Extract the (x, y) coordinate from the center of the cell holding the provided text.  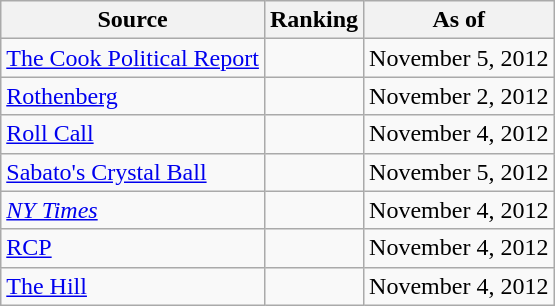
Source (133, 20)
Roll Call (133, 134)
Sabato's Crystal Ball (133, 172)
The Cook Political Report (133, 58)
November 2, 2012 (459, 96)
RCP (133, 248)
NY Times (133, 210)
Rothenberg (133, 96)
The Hill (133, 286)
As of (459, 20)
Ranking (314, 20)
